Detect which cell encompasses the target text, then output its (x, y) center coordinate. 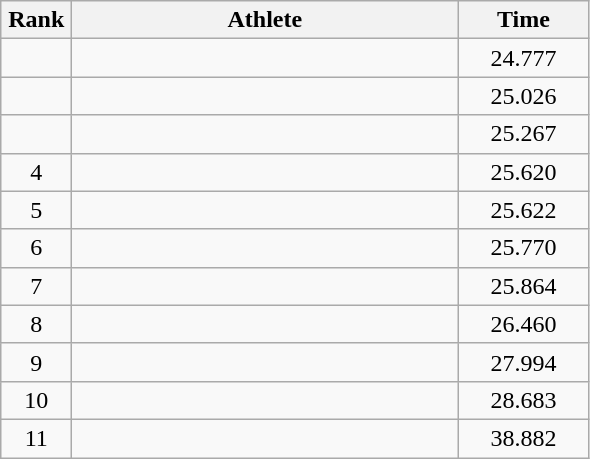
26.460 (524, 324)
8 (36, 324)
10 (36, 400)
38.882 (524, 438)
27.994 (524, 362)
25.267 (524, 134)
7 (36, 286)
25.620 (524, 172)
Rank (36, 20)
5 (36, 210)
6 (36, 248)
25.770 (524, 248)
4 (36, 172)
9 (36, 362)
25.622 (524, 210)
Athlete (265, 20)
28.683 (524, 400)
25.026 (524, 96)
Time (524, 20)
11 (36, 438)
24.777 (524, 58)
25.864 (524, 286)
